Find where the given text appears and provide that cell's center as (X, Y) coordinate. 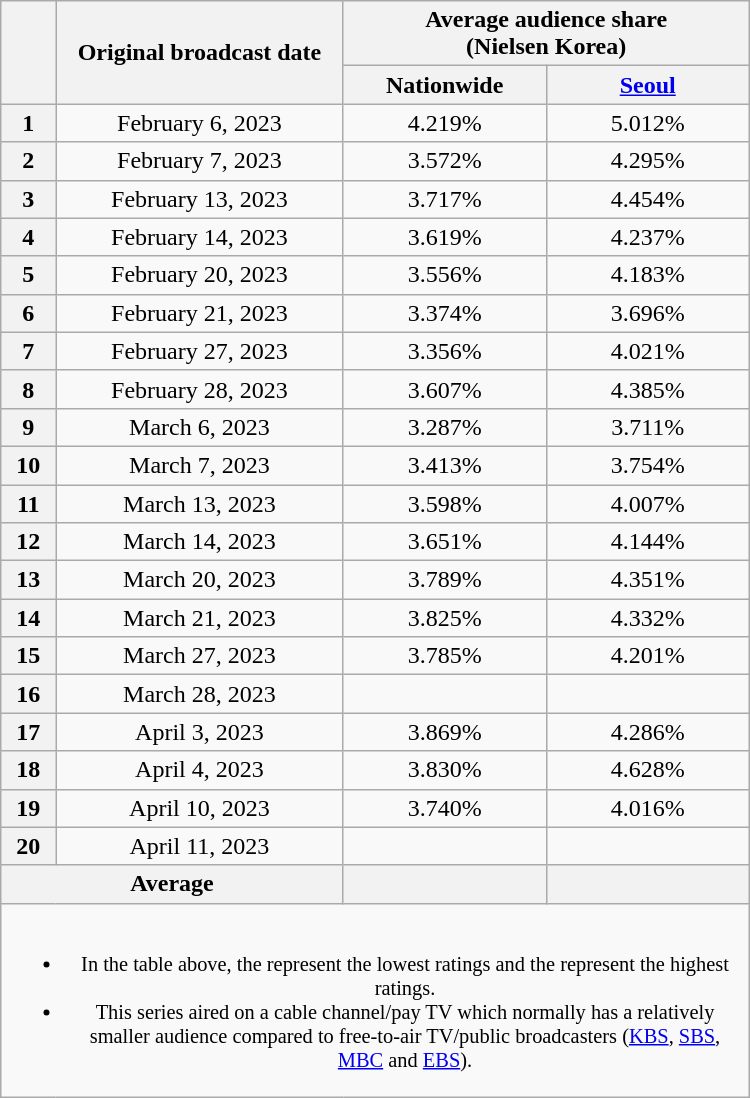
4.295% (648, 161)
3.413% (444, 465)
3.572% (444, 161)
4 (28, 237)
3.598% (444, 503)
3.287% (444, 427)
Nationwide (444, 85)
7 (28, 351)
April 3, 2023 (200, 732)
4.007% (648, 503)
February 6, 2023 (200, 123)
February 20, 2023 (200, 275)
February 27, 2023 (200, 351)
February 13, 2023 (200, 199)
6 (28, 313)
4.219% (444, 123)
Average audience share(Nielsen Korea) (546, 34)
February 21, 2023 (200, 313)
4.351% (648, 580)
March 13, 2023 (200, 503)
March 27, 2023 (200, 656)
4.021% (648, 351)
March 20, 2023 (200, 580)
April 11, 2023 (200, 846)
3.356% (444, 351)
February 7, 2023 (200, 161)
18 (28, 770)
3.785% (444, 656)
April 10, 2023 (200, 808)
4.628% (648, 770)
3.830% (444, 770)
3.696% (648, 313)
14 (28, 618)
9 (28, 427)
March 7, 2023 (200, 465)
3.711% (648, 427)
5 (28, 275)
3.789% (444, 580)
1 (28, 123)
March 6, 2023 (200, 427)
4.332% (648, 618)
2 (28, 161)
17 (28, 732)
February 14, 2023 (200, 237)
11 (28, 503)
3.619% (444, 237)
4.454% (648, 199)
4.286% (648, 732)
3.717% (444, 199)
3.374% (444, 313)
3.869% (444, 732)
4.016% (648, 808)
3.740% (444, 808)
Average (172, 884)
March 21, 2023 (200, 618)
5.012% (648, 123)
20 (28, 846)
4.183% (648, 275)
16 (28, 694)
4.385% (648, 389)
12 (28, 542)
8 (28, 389)
Seoul (648, 85)
3.556% (444, 275)
15 (28, 656)
3.651% (444, 542)
March 28, 2023 (200, 694)
March 14, 2023 (200, 542)
4.201% (648, 656)
February 28, 2023 (200, 389)
3.607% (444, 389)
3.754% (648, 465)
4.144% (648, 542)
April 4, 2023 (200, 770)
19 (28, 808)
10 (28, 465)
4.237% (648, 237)
3 (28, 199)
3.825% (444, 618)
13 (28, 580)
Original broadcast date (200, 52)
